Return [X, Y] of the center of cell containing provided text 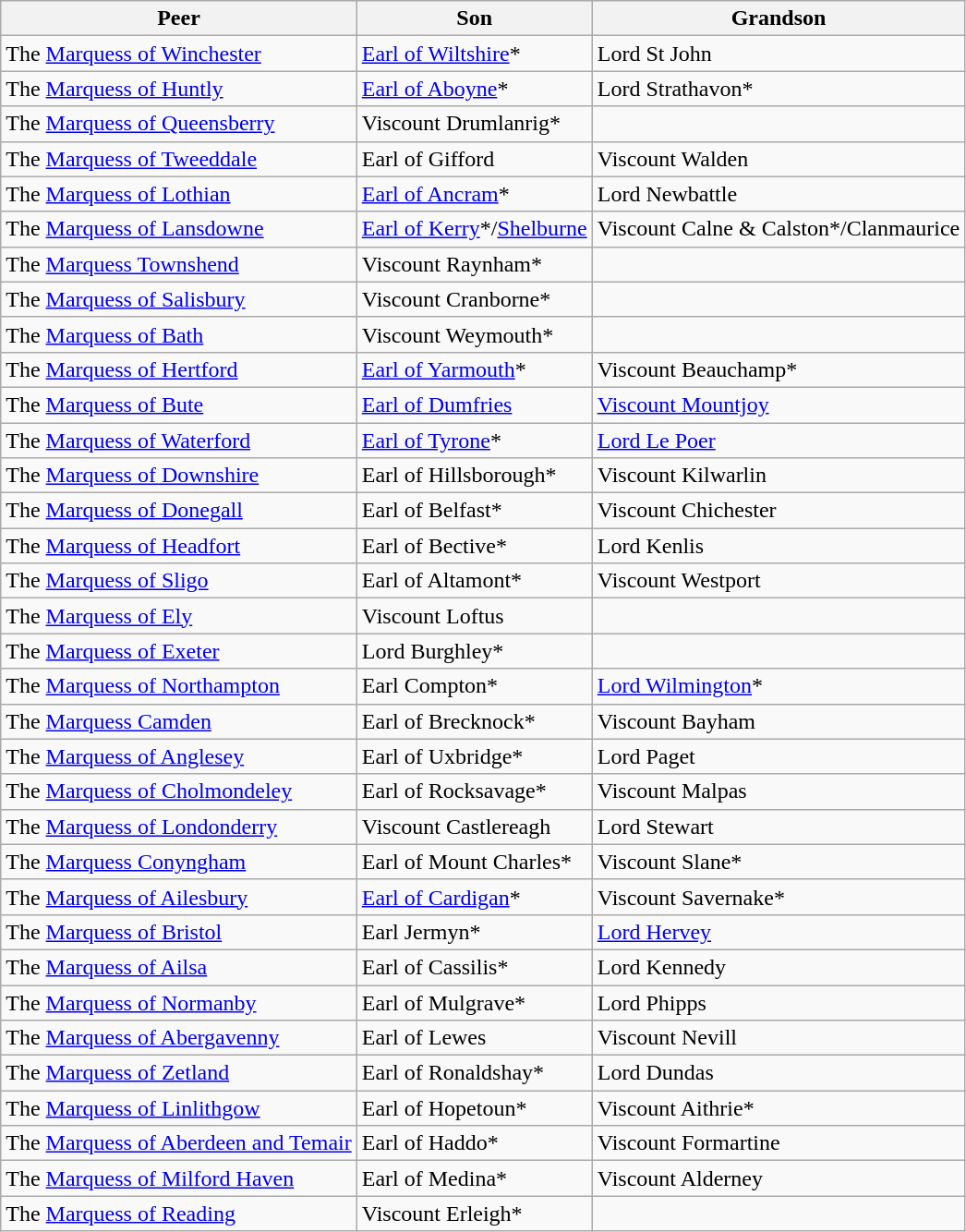
Lord Burghley* [475, 651]
Lord Paget [779, 756]
Viscount Alderney [779, 1178]
The Marquess of Cholmondeley [179, 791]
Viscount Cranborne* [475, 299]
Lord Le Poer [779, 441]
Lord Dundas [779, 1073]
The Marquess of Abergavenny [179, 1038]
The Marquess of Zetland [179, 1073]
Grandson [779, 18]
Earl of Yarmouth* [475, 369]
Viscount Loftus [475, 616]
The Marquess of Reading [179, 1214]
Earl of Brecknock* [475, 721]
Earl of Mulgrave* [475, 1002]
Lord Phipps [779, 1002]
The Marquess of Exeter [179, 651]
Earl of Rocksavage* [475, 791]
The Marquess of Normanby [179, 1002]
Viscount Calne & Calston*/Clanmaurice [779, 229]
The Marquess of Linlithgow [179, 1108]
Earl Compton* [475, 686]
The Marquess of Downshire [179, 476]
The Marquess of Bute [179, 405]
The Marquess of Anglesey [179, 756]
The Marquess of Donegall [179, 511]
Viscount Savernake* [779, 897]
Earl of Gifford [475, 159]
Lord Newbattle [779, 194]
Earl Jermyn* [475, 932]
Earl of Altamont* [475, 581]
The Marquess of Huntly [179, 89]
The Marquess of Waterford [179, 441]
Viscount Weymouth* [475, 334]
Viscount Castlereagh [475, 827]
The Marquess of Sligo [179, 581]
The Marquess of Tweeddale [179, 159]
The Marquess of Queensberry [179, 124]
Lord Strathavon* [779, 89]
The Marquess of Milford Haven [179, 1178]
Earl of Tyrone* [475, 441]
The Marquess of Aberdeen and Temair [179, 1143]
The Marquess of Ailsa [179, 967]
Viscount Erleigh* [475, 1214]
The Marquess Camden [179, 721]
Lord Hervey [779, 932]
Earl of Wiltshire* [475, 54]
The Marquess of Ailesbury [179, 897]
Earl of Cassilis* [475, 967]
Earl of Bective* [475, 546]
Earl of Cardigan* [475, 897]
Earl of Medina* [475, 1178]
Viscount Nevill [779, 1038]
The Marquess of Bath [179, 334]
Earl of Aboyne* [475, 89]
Earl of Haddo* [475, 1143]
Viscount Malpas [779, 791]
Son [475, 18]
Viscount Formartine [779, 1143]
The Marquess of Bristol [179, 932]
Earl of Ronaldshay* [475, 1073]
Earl of Kerry*/Shelburne [475, 229]
Viscount Walden [779, 159]
Earl of Mount Charles* [475, 862]
Lord Stewart [779, 827]
The Marquess of Ely [179, 616]
Viscount Beauchamp* [779, 369]
Earl of Lewes [475, 1038]
Viscount Raynham* [475, 264]
Viscount Kilwarlin [779, 476]
The Marquess of Headfort [179, 546]
Earl of Uxbridge* [475, 756]
The Marquess of Londonderry [179, 827]
Viscount Westport [779, 581]
The Marquess of Hertford [179, 369]
Viscount Mountjoy [779, 405]
The Marquess of Winchester [179, 54]
Viscount Drumlanrig* [475, 124]
Lord St John [779, 54]
Earl of Hillsborough* [475, 476]
Viscount Slane* [779, 862]
Earl of Ancram* [475, 194]
Lord Kennedy [779, 967]
The Marquess Conyngham [179, 862]
Lord Wilmington* [779, 686]
Viscount Chichester [779, 511]
The Marquess of Lansdowne [179, 229]
Lord Kenlis [779, 546]
The Marquess of Northampton [179, 686]
The Marquess Townshend [179, 264]
Earl of Belfast* [475, 511]
Viscount Bayham [779, 721]
Peer [179, 18]
The Marquess of Salisbury [179, 299]
The Marquess of Lothian [179, 194]
Earl of Hopetoun* [475, 1108]
Earl of Dumfries [475, 405]
Viscount Aithrie* [779, 1108]
